Capture the cell that displays the provided text and extract its (X, Y) central coordinate. 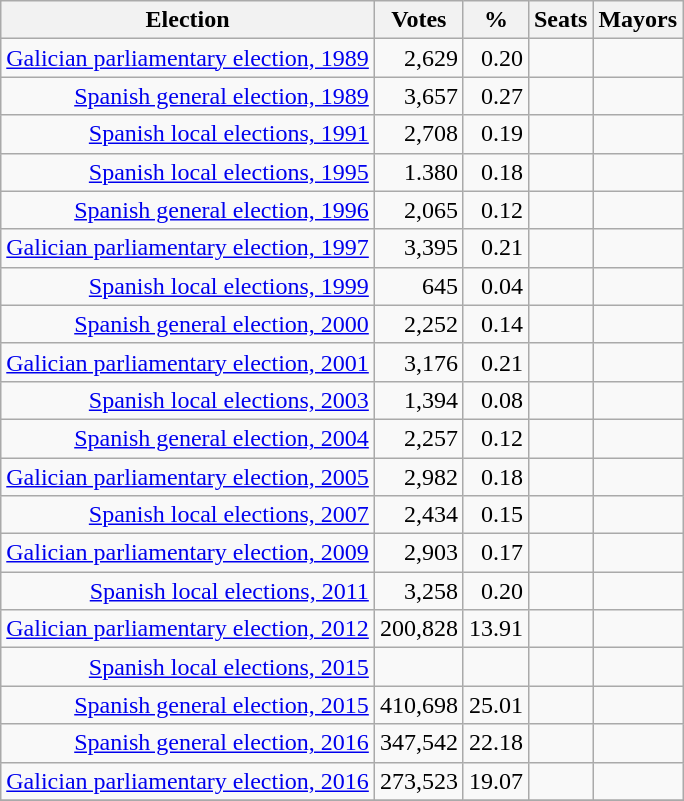
Votes (418, 20)
0.19 (496, 134)
13.91 (496, 629)
Spanish local elections, 2011 (188, 591)
Galician parliamentary election, 2005 (188, 477)
2,629 (418, 58)
Galician parliamentary election, 1989 (188, 58)
Galician parliamentary election, 2001 (188, 362)
Mayors (638, 20)
Galician parliamentary election, 2009 (188, 553)
2,982 (418, 477)
645 (418, 286)
2,903 (418, 553)
22.18 (496, 743)
3,176 (418, 362)
Galician parliamentary election, 2012 (188, 629)
Spanish local elections, 1999 (188, 286)
0.04 (496, 286)
25.01 (496, 705)
1.380 (418, 172)
3,258 (418, 591)
Seats (560, 20)
410,698 (418, 705)
Galician parliamentary election, 2016 (188, 781)
0.27 (496, 96)
Spanish local elections, 2007 (188, 515)
3,395 (418, 248)
Spanish general election, 2016 (188, 743)
347,542 (418, 743)
Spanish general election, 2015 (188, 705)
Spanish local elections, 1995 (188, 172)
19.07 (496, 781)
2,257 (418, 438)
2,708 (418, 134)
Election (188, 20)
Spanish general election, 2004 (188, 438)
2,252 (418, 324)
1,394 (418, 400)
Spanish local elections, 2003 (188, 400)
2,065 (418, 210)
Spanish general election, 1996 (188, 210)
Spanish general election, 1989 (188, 96)
3,657 (418, 96)
% (496, 20)
200,828 (418, 629)
0.08 (496, 400)
0.15 (496, 515)
273,523 (418, 781)
Spanish local elections, 1991 (188, 134)
2,434 (418, 515)
Galician parliamentary election, 1997 (188, 248)
0.17 (496, 553)
0.14 (496, 324)
Spanish local elections, 2015 (188, 667)
Spanish general election, 2000 (188, 324)
